Output the (x, y) coordinate of the center of the cell containing the given text.  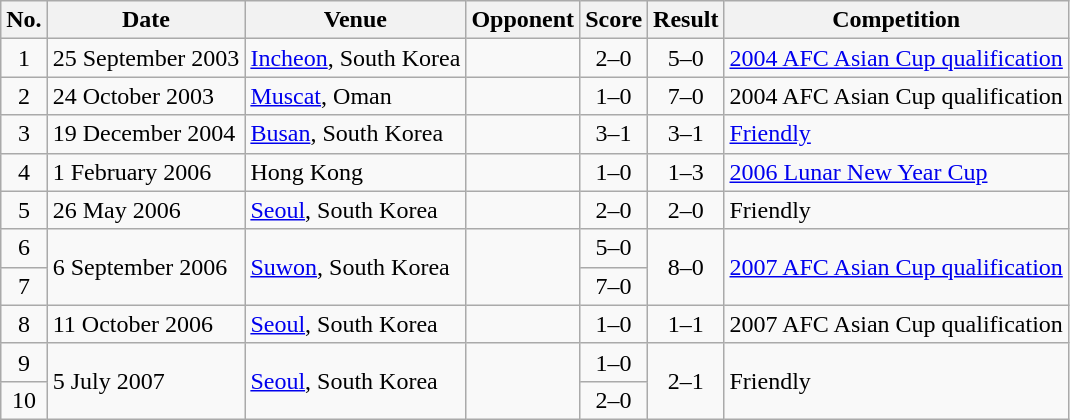
25 September 2003 (146, 58)
8 (24, 324)
1 (24, 58)
Opponent (523, 20)
Hong Kong (356, 172)
5 (24, 210)
Incheon, South Korea (356, 58)
19 December 2004 (146, 134)
2 (24, 96)
Date (146, 20)
No. (24, 20)
8–0 (686, 267)
3 (24, 134)
1–1 (686, 324)
6 (24, 248)
6 September 2006 (146, 267)
Result (686, 20)
9 (24, 362)
10 (24, 400)
1–3 (686, 172)
26 May 2006 (146, 210)
Score (614, 20)
7 (24, 286)
11 October 2006 (146, 324)
Venue (356, 20)
2006 Lunar New Year Cup (896, 172)
Busan, South Korea (356, 134)
Suwon, South Korea (356, 267)
Competition (896, 20)
24 October 2003 (146, 96)
4 (24, 172)
1 February 2006 (146, 172)
2–1 (686, 381)
5 July 2007 (146, 381)
Muscat, Oman (356, 96)
